Scan for the cell matching the given text and deliver its (X, Y) coordinate at center. 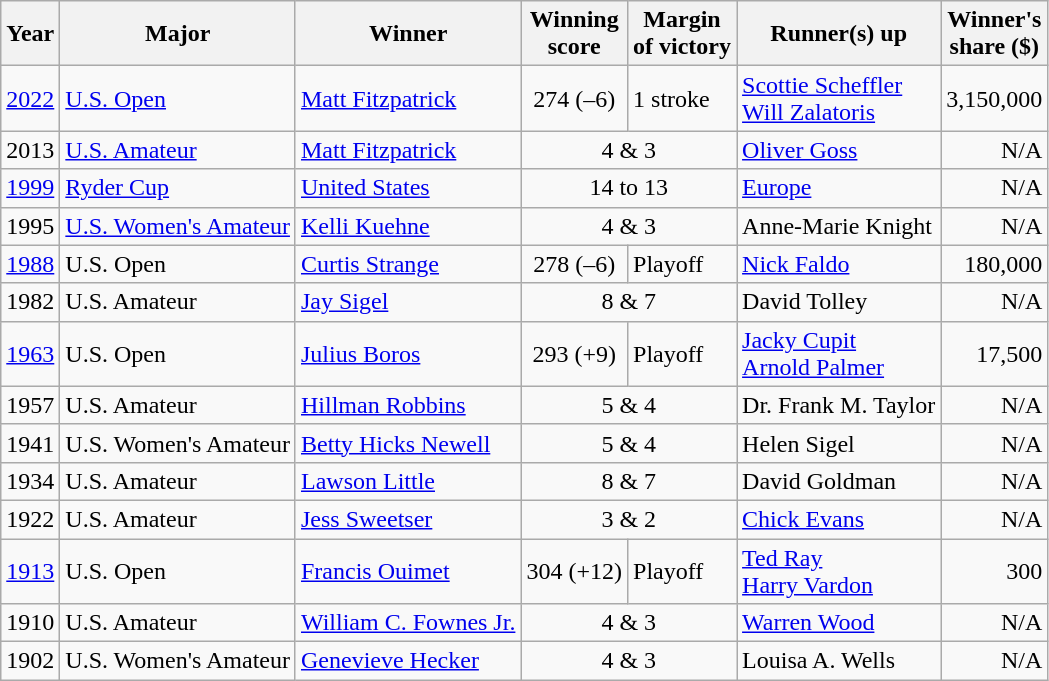
Dr. Frank M. Taylor (839, 405)
Anne-Marie Knight (839, 226)
Marginof victory (682, 34)
1910 (30, 623)
Julius Boros (408, 354)
1957 (30, 405)
3 & 2 (629, 519)
2013 (30, 150)
Jess Sweetser (408, 519)
Runner(s) up (839, 34)
Helen Sigel (839, 443)
Winner'sshare ($) (994, 34)
Ted Ray Harry Vardon (839, 570)
Jay Sigel (408, 302)
Kelli Kuehne (408, 226)
17,500 (994, 354)
1941 (30, 443)
William C. Fownes Jr. (408, 623)
1963 (30, 354)
Oliver Goss (839, 150)
United States (408, 188)
Year (30, 34)
David Goldman (839, 481)
Nick Faldo (839, 264)
274 (–6) (574, 98)
2022 (30, 98)
Europe (839, 188)
1982 (30, 302)
300 (994, 570)
1995 (30, 226)
1934 (30, 481)
1913 (30, 570)
3,150,000 (994, 98)
Lawson Little (408, 481)
Jacky Cupit Arnold Palmer (839, 354)
293 (+9) (574, 354)
1 stroke (682, 98)
Warren Wood (839, 623)
1902 (30, 661)
278 (–6) (574, 264)
Chick Evans (839, 519)
Curtis Strange (408, 264)
304 (+12) (574, 570)
Scottie Scheffler Will Zalatoris (839, 98)
Winner (408, 34)
Genevieve Hecker (408, 661)
Major (178, 34)
180,000 (994, 264)
Ryder Cup (178, 188)
Francis Ouimet (408, 570)
David Tolley (839, 302)
1999 (30, 188)
14 to 13 (629, 188)
Louisa A. Wells (839, 661)
1922 (30, 519)
Hillman Robbins (408, 405)
1988 (30, 264)
Betty Hicks Newell (408, 443)
Winningscore (574, 34)
